Locate the cell with the specified text and output its [X, Y] center coordinate. 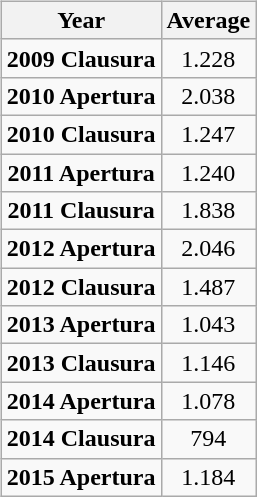
Year [81, 20]
2014 Clausura [81, 439]
2012 Clausura [81, 287]
2012 Apertura [81, 249]
1.184 [208, 477]
2011 Apertura [81, 173]
1.078 [208, 401]
2.046 [208, 249]
2010 Clausura [81, 134]
2015 Apertura [81, 477]
1.043 [208, 325]
1.228 [208, 58]
Average [208, 20]
1.487 [208, 287]
2014 Apertura [81, 401]
2013 Apertura [81, 325]
2011 Clausura [81, 211]
2009 Clausura [81, 58]
794 [208, 439]
1.240 [208, 173]
2013 Clausura [81, 363]
2010 Apertura [81, 96]
1.247 [208, 134]
2.038 [208, 96]
1.146 [208, 363]
1.838 [208, 211]
